Find where the given text appears and provide that cell's center as (X, Y) coordinate. 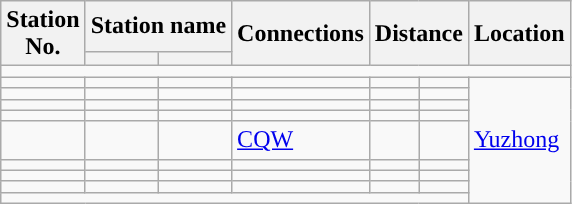
Distance (418, 34)
Yuzhong (519, 140)
Connections (301, 34)
StationNo. (43, 34)
Station name (158, 26)
CQW (301, 140)
Location (519, 34)
